Determine the (x, y) coordinate at the center of the cell enclosing the given text.  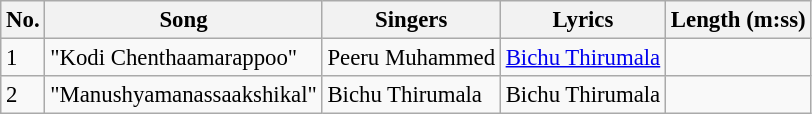
Length (m:ss) (738, 20)
Peeru Muhammed (411, 58)
"Manushyamanassaakshikal" (184, 95)
2 (23, 95)
Song (184, 20)
No. (23, 20)
1 (23, 58)
Lyrics (582, 20)
"Kodi Chenthaamarappoo" (184, 58)
Singers (411, 20)
